Capture the cell that displays the provided text and extract its [x, y] central coordinate. 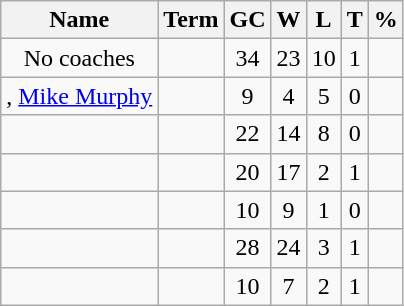
24 [288, 248]
20 [248, 172]
T [354, 20]
23 [288, 58]
7 [288, 286]
34 [248, 58]
% [386, 20]
5 [324, 96]
, Mike Murphy [80, 96]
4 [288, 96]
22 [248, 134]
14 [288, 134]
3 [324, 248]
GC [248, 20]
No coaches [80, 58]
Term [191, 20]
L [324, 20]
8 [324, 134]
Name [80, 20]
17 [288, 172]
W [288, 20]
28 [248, 248]
